Return the (x, y) coordinate for the center point of the cell that contains the specified text.  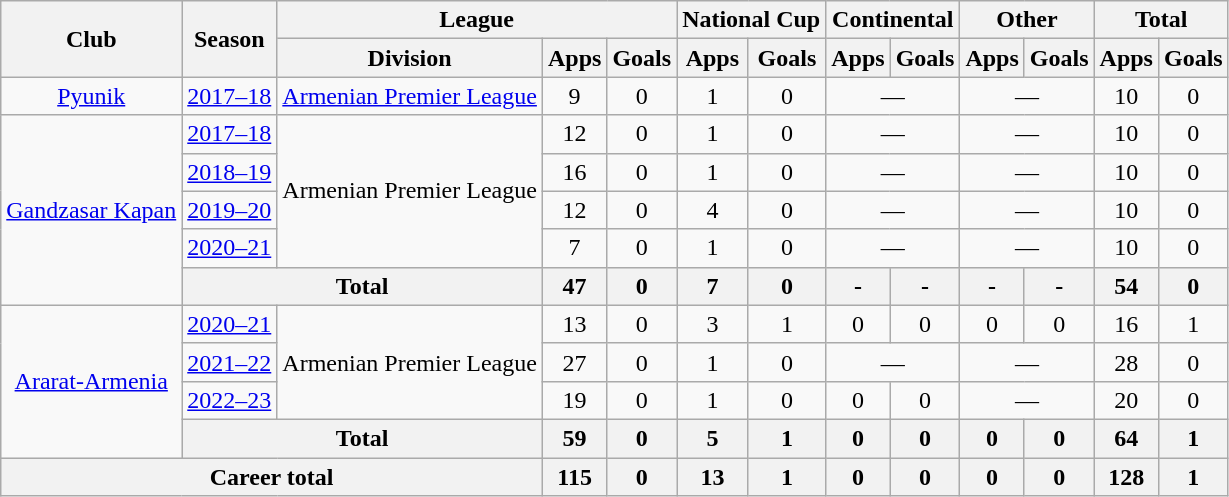
4 (713, 210)
Club (92, 39)
Season (230, 39)
Gandzasar Kapan (92, 210)
128 (1126, 477)
20 (1126, 400)
Division (410, 58)
Other (1027, 20)
19 (574, 400)
Pyunik (92, 96)
47 (574, 286)
Career total (272, 477)
Ararat-Armenia (92, 381)
9 (574, 96)
2019–20 (230, 210)
League (477, 20)
Continental (893, 20)
28 (1126, 362)
54 (1126, 286)
64 (1126, 438)
27 (574, 362)
2022–23 (230, 400)
115 (574, 477)
2021–22 (230, 362)
5 (713, 438)
2018–19 (230, 172)
3 (713, 324)
59 (574, 438)
National Cup (752, 20)
